Return the (x, y) coordinate for the center point of the cell that contains the specified text.  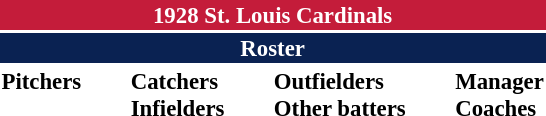
Roster (272, 48)
1928 St. Louis Cardinals (272, 15)
